Pinpoint the cell where the given text exists, returning its (x, y) midpoint coordinate. 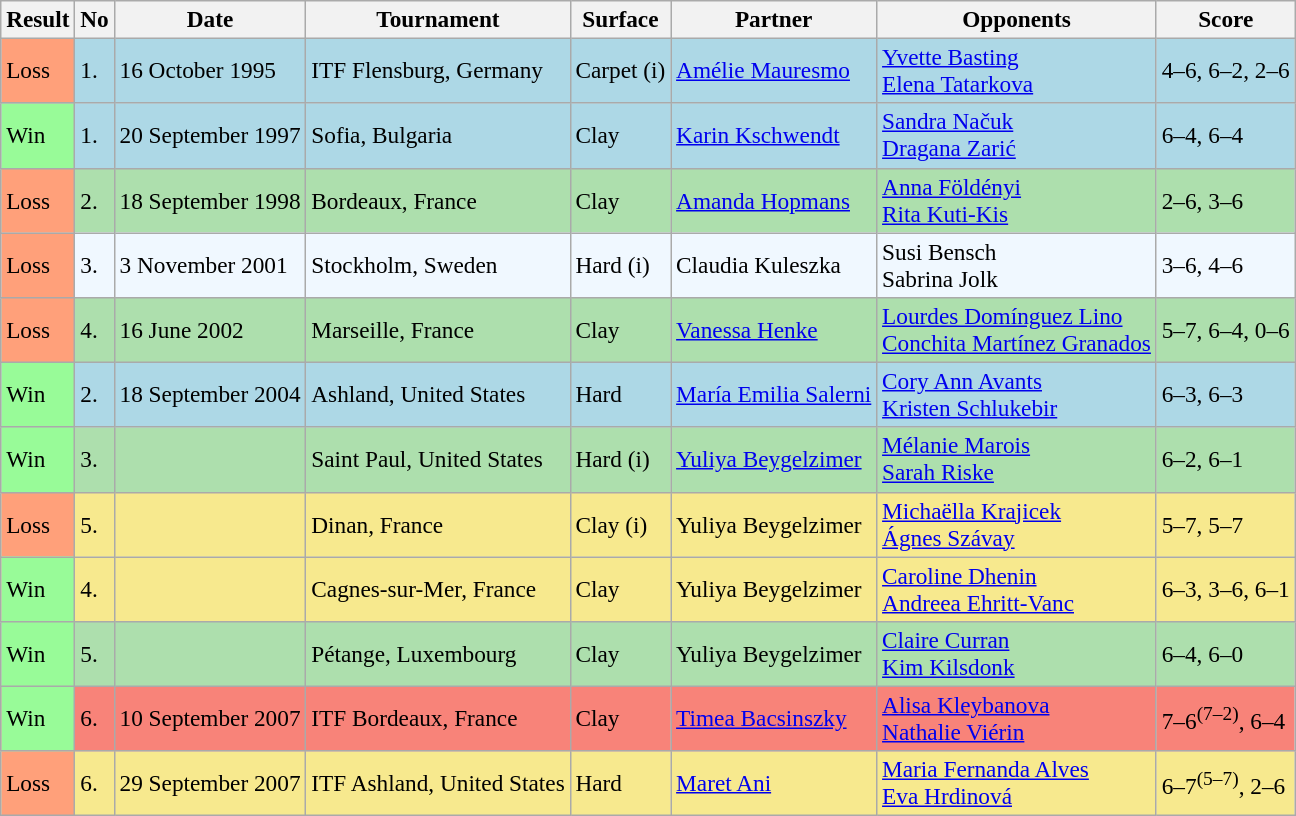
29 September 2007 (210, 784)
Sofia, Bulgaria (438, 136)
6–3, 3–6, 6–1 (1226, 588)
Carpet (i) (620, 70)
7–6(7–2), 6–4 (1226, 718)
16 October 1995 (210, 70)
Claire Curran Kim Kilsdonk (1017, 654)
Tournament (438, 19)
5–7, 5–7 (1226, 524)
Maret Ani (774, 784)
Bordeaux, France (438, 200)
ITF Flensburg, Germany (438, 70)
5–7, 6–4, 0–6 (1226, 330)
Claudia Kuleszka (774, 264)
Ashland, United States (438, 394)
Lourdes Domínguez Lino Conchita Martínez Granados (1017, 330)
Amanda Hopmans (774, 200)
18 September 2004 (210, 394)
Stockholm, Sweden (438, 264)
16 June 2002 (210, 330)
20 September 1997 (210, 136)
Result (38, 19)
No (94, 19)
Amélie Mauresmo (774, 70)
Vanessa Henke (774, 330)
Susi Bensch Sabrina Jolk (1017, 264)
6–4, 6–0 (1226, 654)
Yvette Basting Elena Tatarkova (1017, 70)
Marseille, France (438, 330)
Cagnes-sur-Mer, France (438, 588)
ITF Ashland, United States (438, 784)
Dinan, France (438, 524)
Maria Fernanda Alves Eva Hrdinová (1017, 784)
4–6, 6–2, 2–6 (1226, 70)
Caroline Dhenin Andreea Ehritt-Vanc (1017, 588)
6–3, 6–3 (1226, 394)
Michaëlla Krajicek Ágnes Szávay (1017, 524)
10 September 2007 (210, 718)
3 November 2001 (210, 264)
Timea Bacsinszky (774, 718)
Opponents (1017, 19)
6–7(5–7), 2–6 (1226, 784)
Pétange, Luxembourg (438, 654)
3–6, 4–6 (1226, 264)
Score (1226, 19)
6–2, 6–1 (1226, 460)
Surface (620, 19)
Saint Paul, United States (438, 460)
Partner (774, 19)
Alisa Kleybanova Nathalie Viérin (1017, 718)
Mélanie Marois Sarah Riske (1017, 460)
María Emilia Salerni (774, 394)
Date (210, 19)
ITF Bordeaux, France (438, 718)
6–4, 6–4 (1226, 136)
18 September 1998 (210, 200)
Anna Földényi Rita Kuti-Kis (1017, 200)
2–6, 3–6 (1226, 200)
Karin Kschwendt (774, 136)
Sandra Načuk Dragana Zarić (1017, 136)
Cory Ann Avants Kristen Schlukebir (1017, 394)
Clay (i) (620, 524)
